Find where the given text appears and provide that cell's center as [X, Y] coordinate. 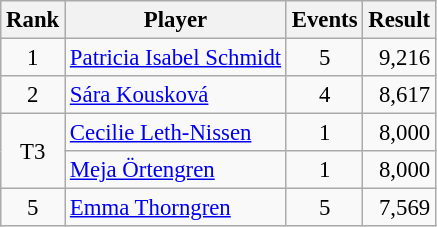
8,617 [400, 95]
9,216 [400, 58]
T3 [33, 152]
Events [324, 20]
2 [33, 95]
Meja Örtengren [176, 170]
Patricia Isabel Schmidt [176, 58]
Sára Kousková [176, 95]
7,569 [400, 208]
Cecilie Leth-Nissen [176, 133]
4 [324, 95]
Emma Thorngren [176, 208]
Player [176, 20]
Result [400, 20]
Rank [33, 20]
